From the cell containing the given text, extract its center point as [x, y] coordinate. 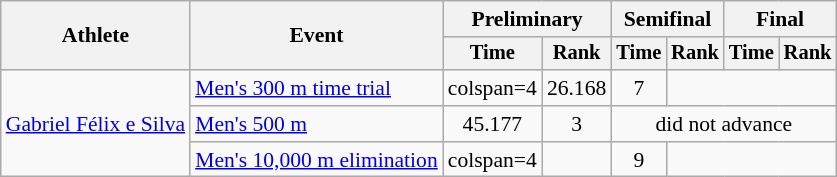
Event [316, 36]
45.177 [492, 124]
Men's 500 m [316, 124]
7 [638, 88]
colspan=4 [492, 88]
Semifinal [667, 19]
Men's 300 m time trial [316, 88]
did not advance [724, 124]
3 [576, 124]
Preliminary [528, 19]
Final [780, 19]
Gabriel Félix e Silva [96, 124]
Athlete [96, 36]
26.168 [576, 88]
